Output the [X, Y] coordinate of the center of the cell containing the given text.  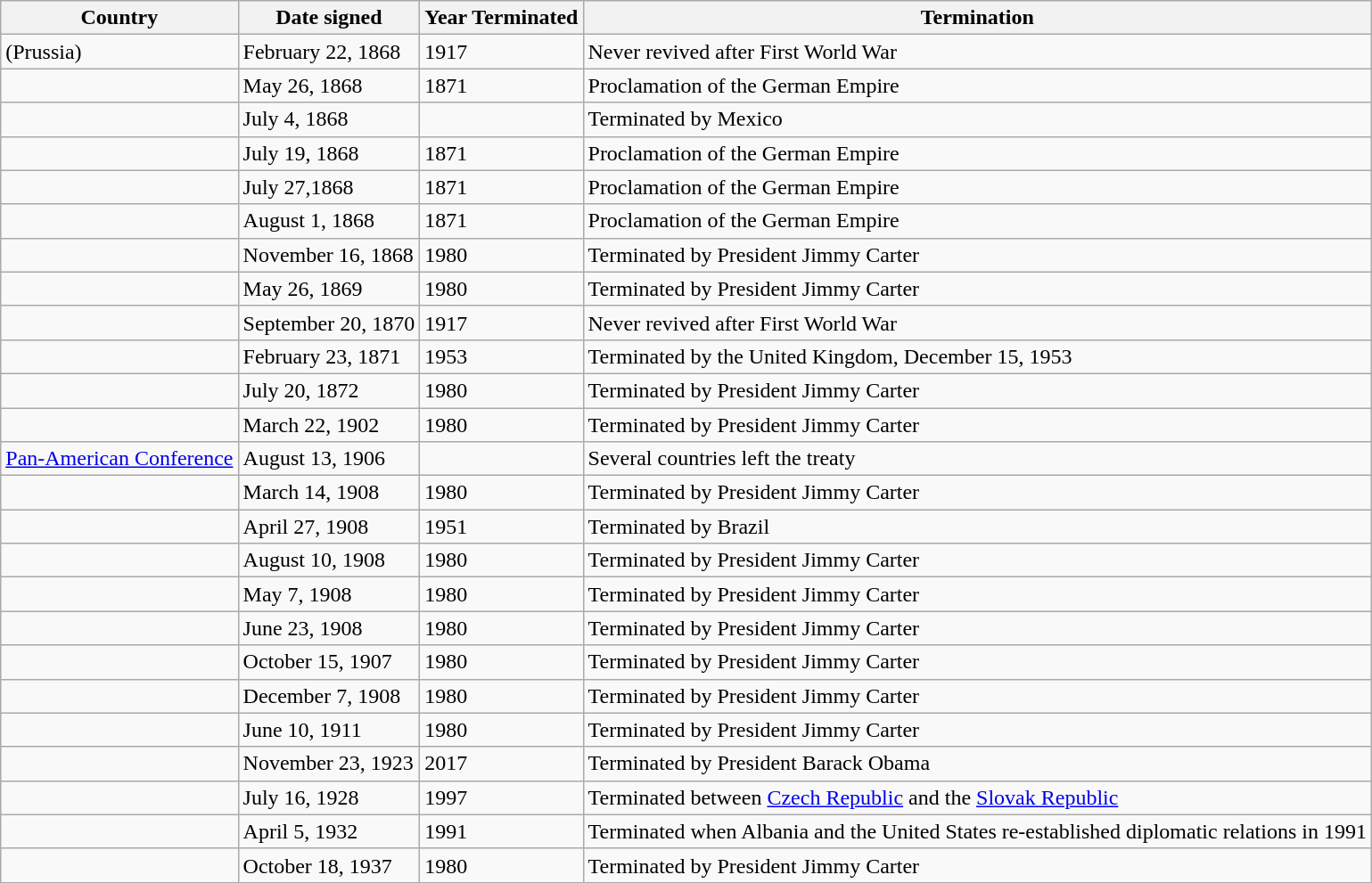
February 22, 1868 [329, 52]
Termination [977, 18]
Terminated when Albania and the United States re-established diplomatic relations in 1991 [977, 831]
Several countries left the treaty [977, 459]
July 27,1868 [329, 187]
2017 [501, 764]
March 22, 1902 [329, 425]
Pan-American Conference [119, 459]
1951 [501, 527]
July 16, 1928 [329, 797]
1953 [501, 356]
November 23, 1923 [329, 764]
Terminated by the United Kingdom, December 15, 1953 [977, 356]
March 14, 1908 [329, 493]
June 10, 1911 [329, 730]
July 19, 1868 [329, 153]
(Prussia) [119, 52]
October 15, 1907 [329, 662]
February 23, 1871 [329, 356]
August 10, 1908 [329, 560]
Terminated by Brazil [977, 527]
December 7, 1908 [329, 696]
June 23, 1908 [329, 628]
April 5, 1932 [329, 831]
May 7, 1908 [329, 594]
Terminated by Mexico [977, 119]
1997 [501, 797]
Country [119, 18]
Terminated between Czech Republic and the Slovak Republic [977, 797]
September 20, 1870 [329, 323]
August 1, 1868 [329, 221]
Terminated by President Barack Obama [977, 764]
July 4, 1868 [329, 119]
Date signed [329, 18]
October 18, 1937 [329, 865]
November 16, 1868 [329, 255]
August 13, 1906 [329, 459]
May 26, 1869 [329, 289]
April 27, 1908 [329, 527]
July 20, 1872 [329, 390]
May 26, 1868 [329, 86]
Year Terminated [501, 18]
1991 [501, 831]
